Search for the cell housing the specified text and yield its [x, y] center coordinate. 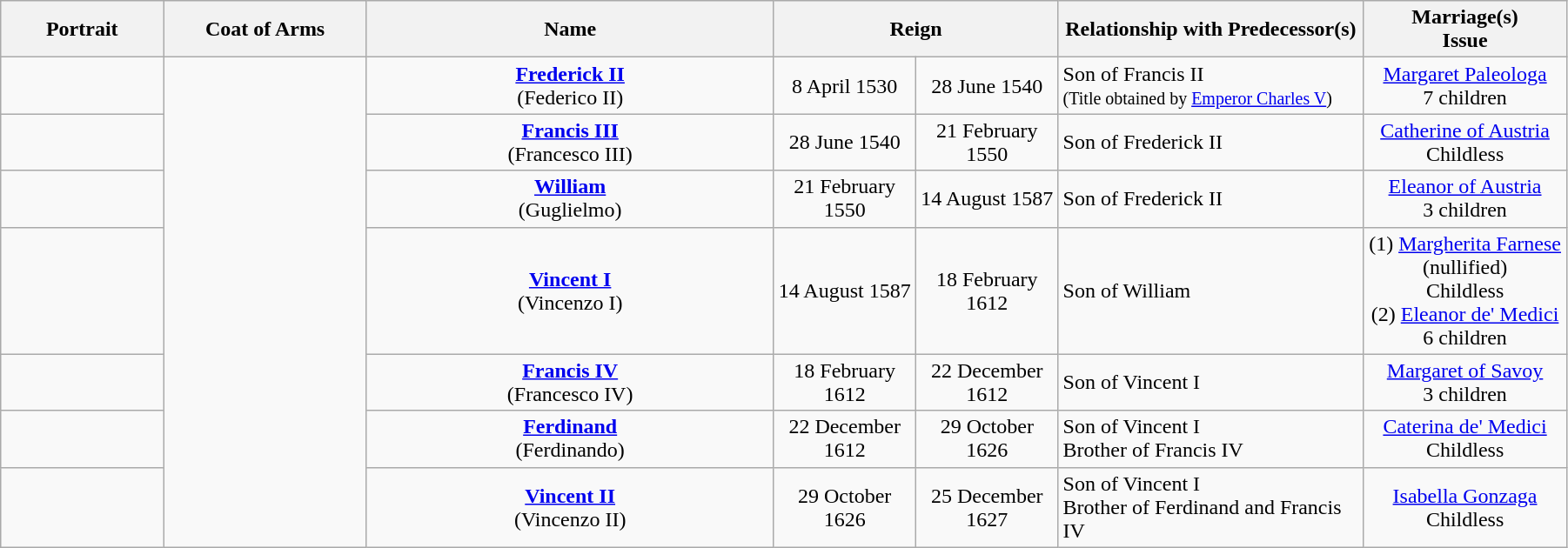
Relationship with Predecessor(s) [1211, 30]
Coat of Arms [265, 30]
Eleanor of Austria3 children [1465, 198]
Margaret of Savoy3 children [1465, 383]
Son of William [1211, 291]
Caterina de' MediciChildless [1465, 438]
Ferdinand(Ferdinando) [569, 438]
Margaret Paleologa7 children [1465, 85]
Son of Vincent IBrother of Ferdinand and Francis IV [1211, 507]
Francis III(Francesco III) [569, 143]
Vincent I(Vincenzo I) [569, 291]
Marriage(s)Issue [1465, 30]
Portrait [82, 30]
(1) Margherita Farnese (nullified)Childless(2) Eleanor de' Medici6 children [1465, 291]
Isabella GonzagaChildless [1465, 507]
Son of Francis II(Title obtained by Emperor Charles V) [1211, 85]
25 December 1627 [987, 507]
William(Guglielmo) [569, 198]
Francis IV(Francesco IV) [569, 383]
8 April 1530 [845, 85]
Son of Vincent IBrother of Francis IV [1211, 438]
Name [569, 30]
Frederick II(Federico II) [569, 85]
Reign [915, 30]
Vincent II(Vincenzo II) [569, 507]
Son of Vincent I [1211, 383]
Catherine of AustriaChildless [1465, 143]
